Pinpoint the cell where the given text exists, returning its [X, Y] midpoint coordinate. 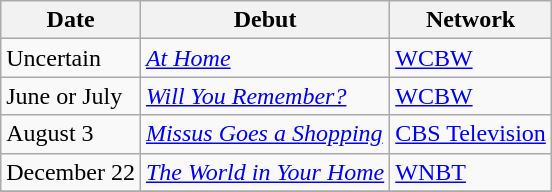
At Home [264, 58]
Will You Remember? [264, 96]
CBS Television [471, 134]
August 3 [71, 134]
June or July [71, 96]
Debut [264, 20]
Uncertain [71, 58]
WNBT [471, 172]
Date [71, 20]
December 22 [71, 172]
The World in Your Home [264, 172]
Network [471, 20]
Missus Goes a Shopping [264, 134]
